Find where the given text appears and provide that cell's center as (x, y) coordinate. 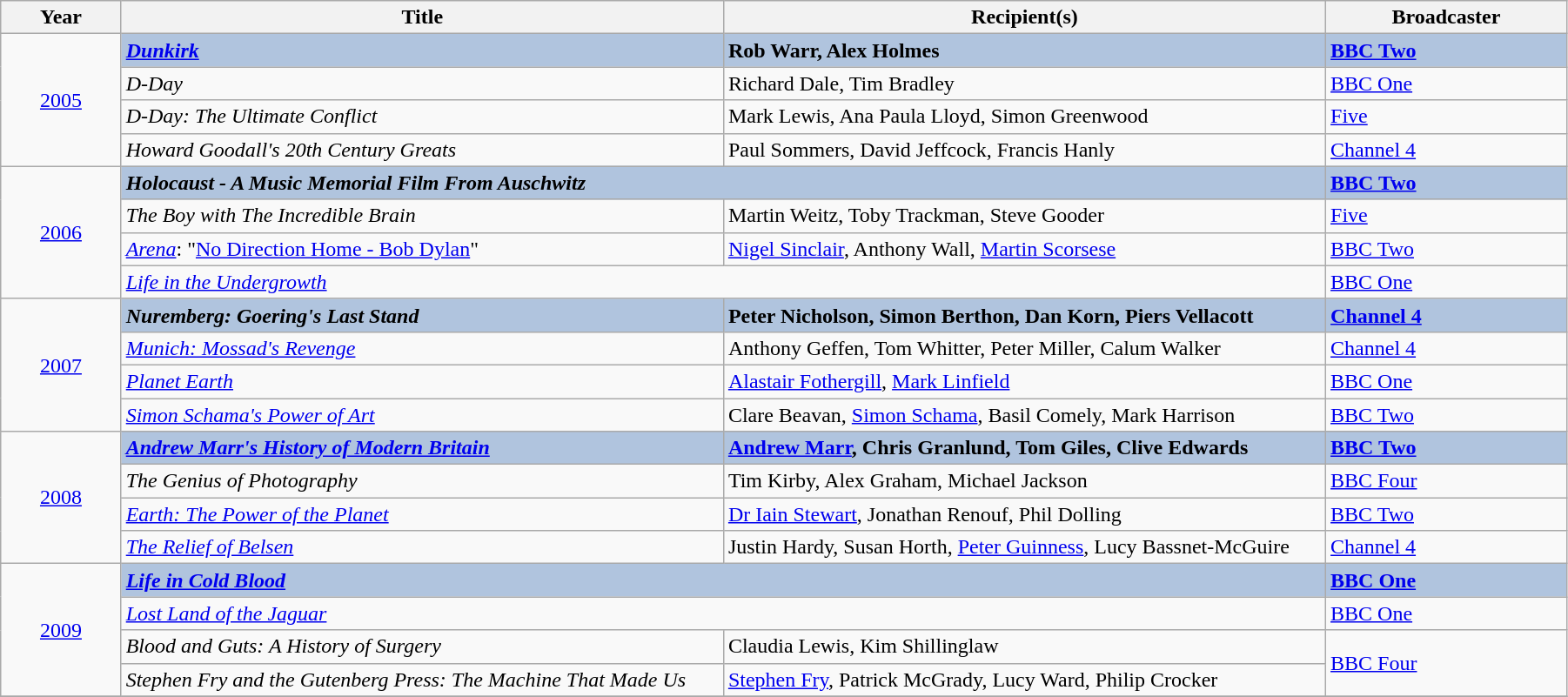
Earth: The Power of the Planet (422, 514)
Rob Warr, Alex Holmes (1024, 50)
Munich: Mossad's Revenge (422, 348)
Planet Earth (422, 381)
Recipient(s) (1024, 17)
Dr Iain Stewart, Jonathan Renouf, Phil Dolling (1024, 514)
Alastair Fothergill, Mark Linfield (1024, 381)
D-Day: The Ultimate Conflict (422, 117)
The Genius of Photography (422, 481)
Stephen Fry and the Gutenberg Press: The Machine That Made Us (422, 680)
Stephen Fry, Patrick McGrady, Lucy Ward, Philip Crocker (1024, 680)
Clare Beavan, Simon Schama, Basil Comely, Mark Harrison (1024, 415)
Nigel Sinclair, Anthony Wall, Martin Scorsese (1024, 249)
Richard Dale, Tim Bradley (1024, 84)
2005 (61, 100)
Paul Sommers, David Jeffcock, Francis Hanly (1024, 150)
Justin Hardy, Susan Horth, Peter Guinness, Lucy Bassnet-McGuire (1024, 547)
Holocaust - A Music Memorial Film From Auschwitz (723, 183)
Mark Lewis, Ana Paula Lloyd, Simon Greenwood (1024, 117)
Martin Weitz, Toby Trackman, Steve Gooder (1024, 216)
Howard Goodall's 20th Century Greats (422, 150)
Year (61, 17)
2008 (61, 498)
Arena: "No Direction Home - Bob Dylan" (422, 249)
Andrew Marr, Chris Granlund, Tom Giles, Clive Edwards (1024, 448)
Simon Schama's Power of Art (422, 415)
Andrew Marr's History of Modern Britain (422, 448)
2009 (61, 630)
2006 (61, 232)
Lost Land of the Jaguar (723, 613)
Peter Nicholson, Simon Berthon, Dan Korn, Piers Vellacott (1024, 315)
Anthony Geffen, Tom Whitter, Peter Miller, Calum Walker (1024, 348)
Dunkirk (422, 50)
Life in the Undergrowth (723, 282)
Broadcaster (1446, 17)
Claudia Lewis, Kim Shillinglaw (1024, 647)
Life in Cold Blood (723, 580)
The Relief of Belsen (422, 547)
D-Day (422, 84)
Blood and Guts: A History of Surgery (422, 647)
Tim Kirby, Alex Graham, Michael Jackson (1024, 481)
The Boy with The Incredible Brain (422, 216)
Nuremberg: Goering's Last Stand (422, 315)
Title (422, 17)
2007 (61, 365)
